Return the (x, y) coordinate for the center point of the cell that contains the specified text.  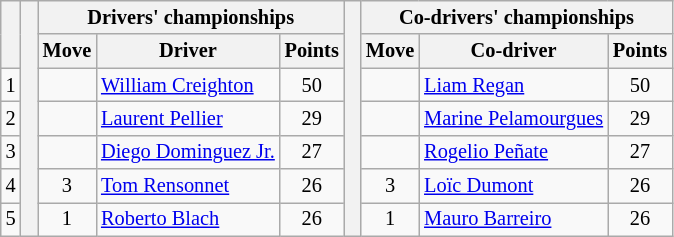
Roberto Blach (188, 219)
Laurent Pellier (188, 118)
Co-drivers' championships (516, 17)
Loïc Dumont (514, 186)
Driver (188, 51)
Marine Pelamourgues (514, 118)
Diego Dominguez Jr. (188, 152)
Liam Regan (514, 85)
5 (11, 219)
Tom Rensonnet (188, 186)
Co-driver (514, 51)
Rogelio Peñate (514, 152)
2 (11, 118)
William Creighton (188, 85)
Drivers' championships (191, 17)
Mauro Barreiro (514, 219)
4 (11, 186)
